Scan for the cell matching the given text and deliver its [x, y] coordinate at center. 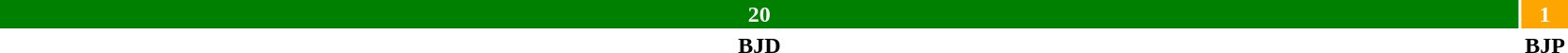
20 [759, 14]
